Search for the cell housing the specified text and yield its [X, Y] center coordinate. 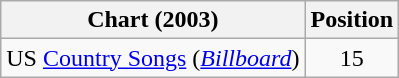
Position [352, 20]
Chart (2003) [153, 20]
15 [352, 58]
US Country Songs (Billboard) [153, 58]
